Return (X, Y) of the center of cell containing provided text 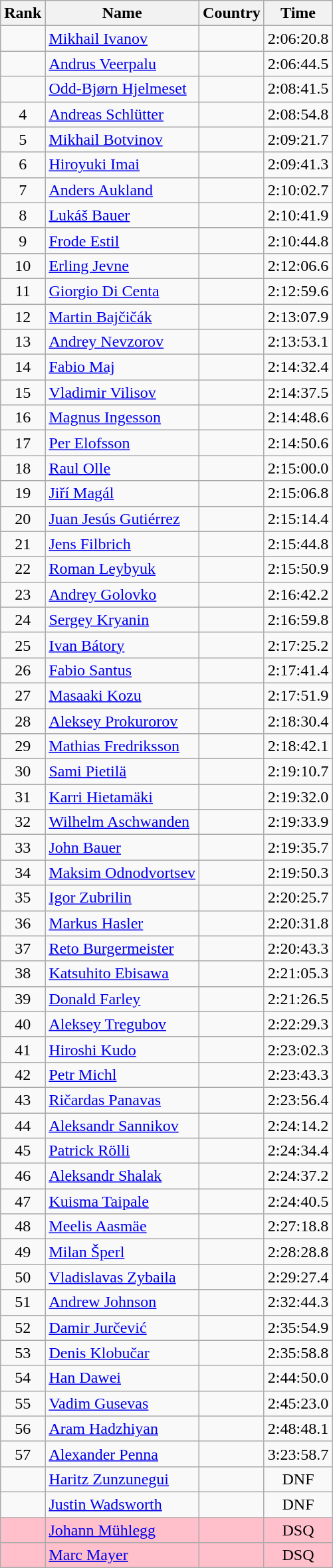
2:24:14.2 (298, 1126)
25 (23, 645)
2:20:25.7 (298, 898)
8 (23, 215)
26 (23, 670)
Damir Jurčević (122, 1328)
Han Dawei (122, 1378)
Sergey Kryanin (122, 620)
21 (23, 544)
Mikhail Botvinov (122, 139)
33 (23, 847)
Reto Burgermeister (122, 948)
Kuisma Taipale (122, 1201)
2:13:07.9 (298, 317)
2:32:44.3 (298, 1302)
47 (23, 1201)
Mikhail Ivanov (122, 39)
39 (23, 999)
Markus Hasler (122, 923)
Hiroshi Kudo (122, 1049)
51 (23, 1302)
2:17:51.9 (298, 695)
2:17:41.4 (298, 670)
2:16:42.2 (298, 594)
Maksim Odnodvortsev (122, 873)
3:23:58.7 (298, 1454)
Aleksandr Shalak (122, 1176)
Vladimir Vilisov (122, 392)
10 (23, 266)
Time (298, 13)
53 (23, 1353)
Andrew Johnson (122, 1302)
2:21:26.5 (298, 999)
Jens Filbrich (122, 544)
27 (23, 695)
Magnus Ingesson (122, 418)
Martin Bajčičák (122, 317)
24 (23, 620)
2:15:06.8 (298, 493)
45 (23, 1151)
7 (23, 190)
17 (23, 443)
2:14:48.6 (298, 418)
31 (23, 797)
36 (23, 923)
John Bauer (122, 847)
2:22:29.3 (298, 1024)
Johann Mühlegg (122, 1529)
Fabio Santus (122, 670)
2:24:40.5 (298, 1201)
2:10:02.7 (298, 190)
18 (23, 468)
Andrey Golovko (122, 594)
2:14:32.4 (298, 367)
Raul Olle (122, 468)
2:45:23.0 (298, 1403)
15 (23, 392)
Denis Klobučar (122, 1353)
2:28:28.8 (298, 1252)
Alexander Penna (122, 1454)
16 (23, 418)
2:20:31.8 (298, 923)
Justin Wadsworth (122, 1504)
Igor Zubrilin (122, 898)
Anders Aukland (122, 190)
23 (23, 594)
2:19:33.9 (298, 822)
20 (23, 519)
35 (23, 898)
Aleksandr Sannikov (122, 1126)
2:12:06.6 (298, 266)
Vadim Gusevas (122, 1403)
Aram Hadzhiyan (122, 1429)
Meelis Aasmäe (122, 1227)
2:44:50.0 (298, 1378)
2:20:43.3 (298, 948)
2:16:59.8 (298, 620)
9 (23, 240)
37 (23, 948)
40 (23, 1024)
Andrey Nevzorov (122, 342)
2:08:41.5 (298, 89)
Jiří Magál (122, 493)
42 (23, 1075)
2:15:14.4 (298, 519)
22 (23, 569)
Fabio Maj (122, 367)
43 (23, 1100)
2:19:10.7 (298, 772)
Katsuhito Ebisawa (122, 974)
11 (23, 291)
41 (23, 1049)
Name (122, 13)
2:14:37.5 (298, 392)
52 (23, 1328)
54 (23, 1378)
32 (23, 822)
38 (23, 974)
2:17:25.2 (298, 645)
2:24:34.4 (298, 1151)
Giorgio Di Centa (122, 291)
2:21:05.3 (298, 974)
2:24:37.2 (298, 1176)
Milan Šperl (122, 1252)
Donald Farley (122, 999)
Odd-Bjørn Hjelmeset (122, 89)
Andrus Veerpalu (122, 64)
2:09:41.3 (298, 165)
2:35:58.8 (298, 1353)
14 (23, 367)
2:29:27.4 (298, 1277)
2:15:00.0 (298, 468)
Petr Michl (122, 1075)
2:23:43.3 (298, 1075)
30 (23, 772)
5 (23, 139)
Haritz Zunzunegui (122, 1479)
48 (23, 1227)
Juan Jesús Gutiérrez (122, 519)
2:18:42.1 (298, 746)
12 (23, 317)
2:08:54.8 (298, 114)
Andreas Schlütter (122, 114)
28 (23, 721)
Lukáš Bauer (122, 215)
Aleksey Tregubov (122, 1024)
Ričardas Panavas (122, 1100)
2:35:54.9 (298, 1328)
2:10:44.8 (298, 240)
56 (23, 1429)
Karri Hietamäki (122, 797)
2:27:18.8 (298, 1227)
Wilhelm Aschwanden (122, 822)
2:09:21.7 (298, 139)
Masaaki Kozu (122, 695)
13 (23, 342)
2:19:32.0 (298, 797)
2:19:50.3 (298, 873)
19 (23, 493)
4 (23, 114)
2:19:35.7 (298, 847)
34 (23, 873)
50 (23, 1277)
2:12:59.6 (298, 291)
2:23:02.3 (298, 1049)
Rank (23, 13)
2:13:53.1 (298, 342)
Patrick Rölli (122, 1151)
2:48:48.1 (298, 1429)
Vladislavas Zybaila (122, 1277)
2:06:44.5 (298, 64)
Aleksey Prokurorov (122, 721)
49 (23, 1252)
Roman Leybyuk (122, 569)
Frode Estil (122, 240)
Hiroyuki Imai (122, 165)
6 (23, 165)
29 (23, 746)
2:15:44.8 (298, 544)
2:14:50.6 (298, 443)
2:18:30.4 (298, 721)
Ivan Bátory (122, 645)
44 (23, 1126)
2:23:56.4 (298, 1100)
Marc Mayer (122, 1555)
Per Elofsson (122, 443)
55 (23, 1403)
2:15:50.9 (298, 569)
Sami Pietilä (122, 772)
2:10:41.9 (298, 215)
Mathias Fredriksson (122, 746)
2:06:20.8 (298, 39)
Erling Jevne (122, 266)
Country (232, 13)
46 (23, 1176)
57 (23, 1454)
